Detect which cell encompasses the target text, then output its [X, Y] center coordinate. 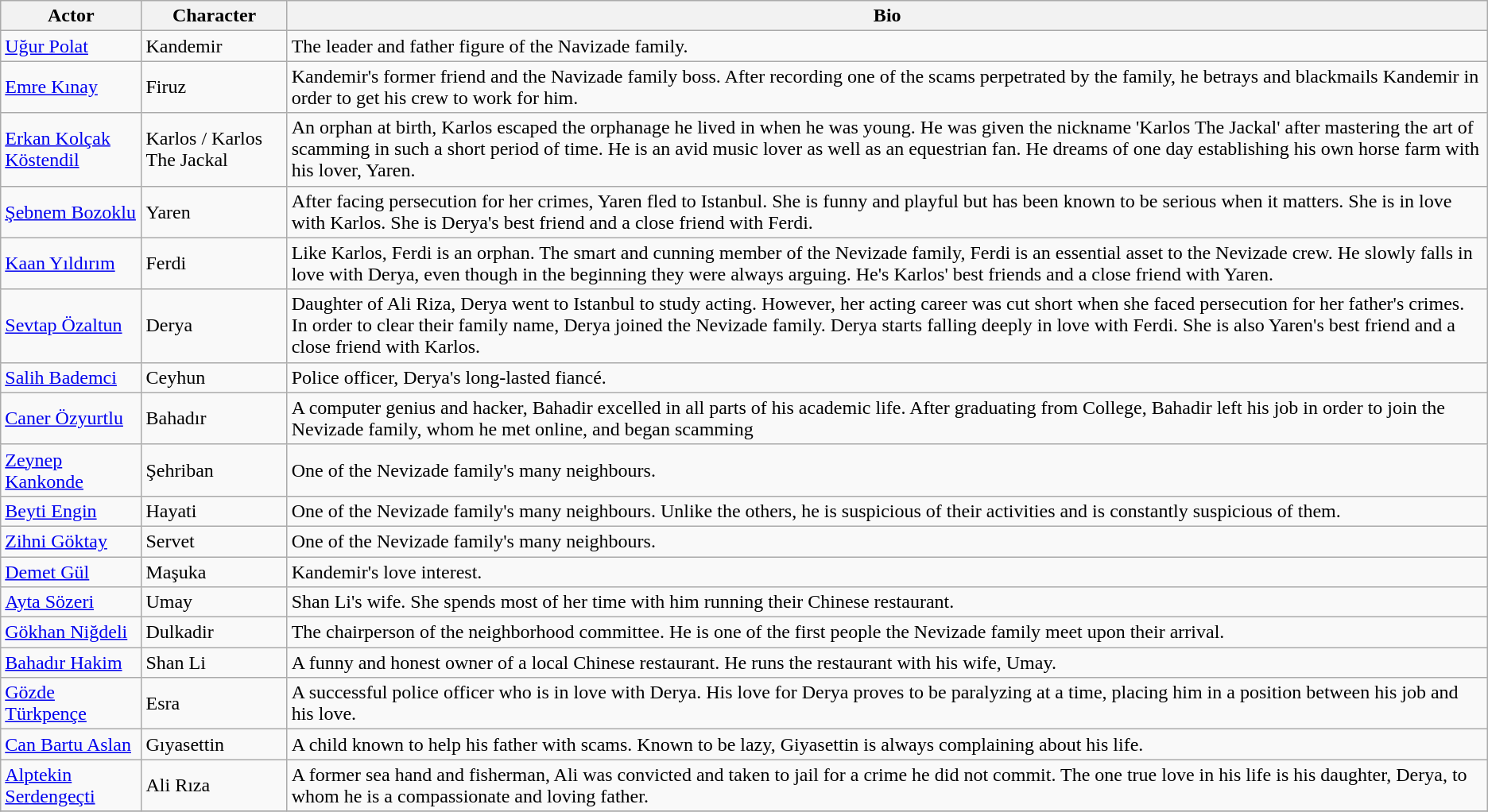
Kandemir [215, 46]
The chairperson of the neighborhood committee. He is one of the first people the Nevizade family meet upon their arrival. [887, 632]
Zeynep Kankonde [72, 470]
Zihni Göktay [72, 541]
Maşuka [215, 571]
Hayati [215, 511]
Police officer, Derya's long-lasted fiancé. [887, 377]
A child known to help his father with scams. Known to be lazy, Giyasettin is always complaining about his life. [887, 744]
A funny and honest owner of a local Chinese restaurant. He runs the restaurant with his wife, Umay. [887, 663]
Emre Kınay [72, 87]
Salih Bademci [72, 377]
Can Bartu Aslan [72, 744]
Ceyhun [215, 377]
Shan Li [215, 663]
Esra [215, 704]
Ferdi [215, 264]
Derya [215, 326]
Gözde Türkpençe [72, 704]
Alptekin Serdengeçti [72, 785]
Servet [215, 541]
Firuz [215, 87]
Bahadır Hakim [72, 663]
Demet Gül [72, 571]
Erkan Kolçak Köstendil [72, 149]
Beyti Engin [72, 511]
Ali Rıza [215, 785]
Kandemir's love interest. [887, 571]
Karlos / Karlos The Jackal [215, 149]
Bio [887, 16]
Shan Li's wife. She spends most of her time with him running their Chinese restaurant. [887, 602]
Dulkadir [215, 632]
Şehriban [215, 470]
Umay [215, 602]
Uğur Polat [72, 46]
Gıyasettin [215, 744]
Character [215, 16]
Şebnem Bozoklu [72, 211]
Caner Özyurtlu [72, 418]
The leader and father figure of the Navizade family. [887, 46]
Bahadır [215, 418]
Ayta Sözeri [72, 602]
Sevtap Özaltun [72, 326]
Kaan Yıldırım [72, 264]
One of the Nevizade family's many neighbours. Unlike the others, he is suspicious of their activities and is constantly suspicious of them. [887, 511]
Actor [72, 16]
Gökhan Niğdeli [72, 632]
Yaren [215, 211]
